Find where the given text appears and provide that cell's center as [x, y] coordinate. 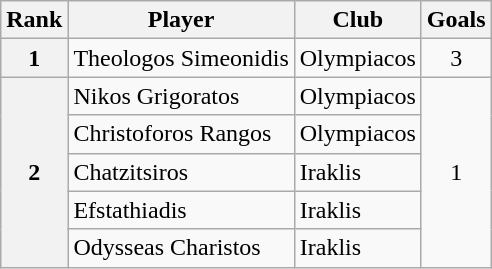
Efstathiadis [181, 210]
Chatzitsiros [181, 172]
Odysseas Charistos [181, 248]
Theologos Simeonidis [181, 58]
Rank [34, 20]
Player [181, 20]
Nikos Grigoratos [181, 96]
3 [456, 58]
2 [34, 172]
Club [358, 20]
Goals [456, 20]
Christoforos Rangos [181, 134]
